Return the [X, Y] coordinate for the center point of the cell that contains the specified text.  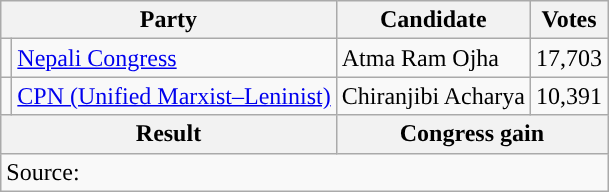
10,391 [570, 96]
Source: [304, 172]
Chiranjibi Acharya [433, 96]
Atma Ram Ojha [433, 58]
Nepali Congress [174, 58]
Congress gain [472, 134]
Candidate [433, 20]
Party [168, 20]
17,703 [570, 58]
Votes [570, 20]
Result [168, 134]
CPN (Unified Marxist–Leninist) [174, 96]
